Detect which cell encompasses the target text, then output its [X, Y] center coordinate. 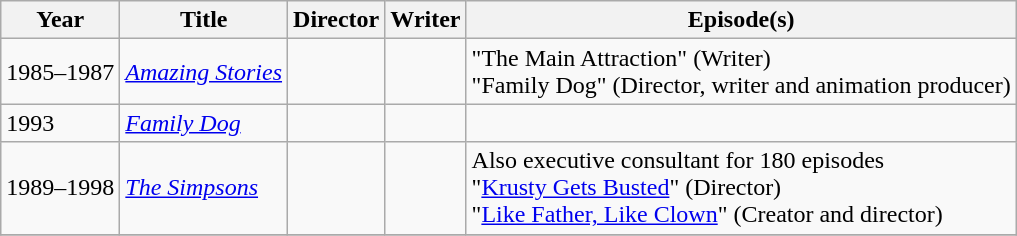
Amazing Stories [204, 72]
Title [204, 20]
Family Dog [204, 123]
"The Main Attraction" (Writer)"Family Dog" (Director, writer and animation producer) [741, 72]
Director [336, 20]
1993 [60, 123]
Also executive consultant for 180 episodes"Krusty Gets Busted" (Director)"Like Father, Like Clown" (Creator and director) [741, 188]
Episode(s) [741, 20]
Year [60, 20]
1985–1987 [60, 72]
Writer [426, 20]
1989–1998 [60, 188]
The Simpsons [204, 188]
